Search for the cell housing the specified text and yield its (X, Y) center coordinate. 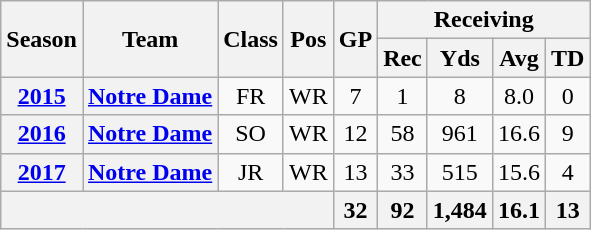
Avg (518, 58)
Team (150, 39)
GP (355, 39)
9 (567, 134)
8.0 (518, 96)
515 (460, 172)
Receiving (484, 20)
16.1 (518, 210)
15.6 (518, 172)
92 (403, 210)
2016 (42, 134)
Rec (403, 58)
TD (567, 58)
FR (251, 96)
961 (460, 134)
0 (567, 96)
Class (251, 39)
1,484 (460, 210)
Season (42, 39)
16.6 (518, 134)
32 (355, 210)
4 (567, 172)
7 (355, 96)
58 (403, 134)
1 (403, 96)
2015 (42, 96)
2017 (42, 172)
Pos (308, 39)
8 (460, 96)
JR (251, 172)
33 (403, 172)
12 (355, 134)
Yds (460, 58)
SO (251, 134)
